Find where the given text appears and provide that cell's center as (x, y) coordinate. 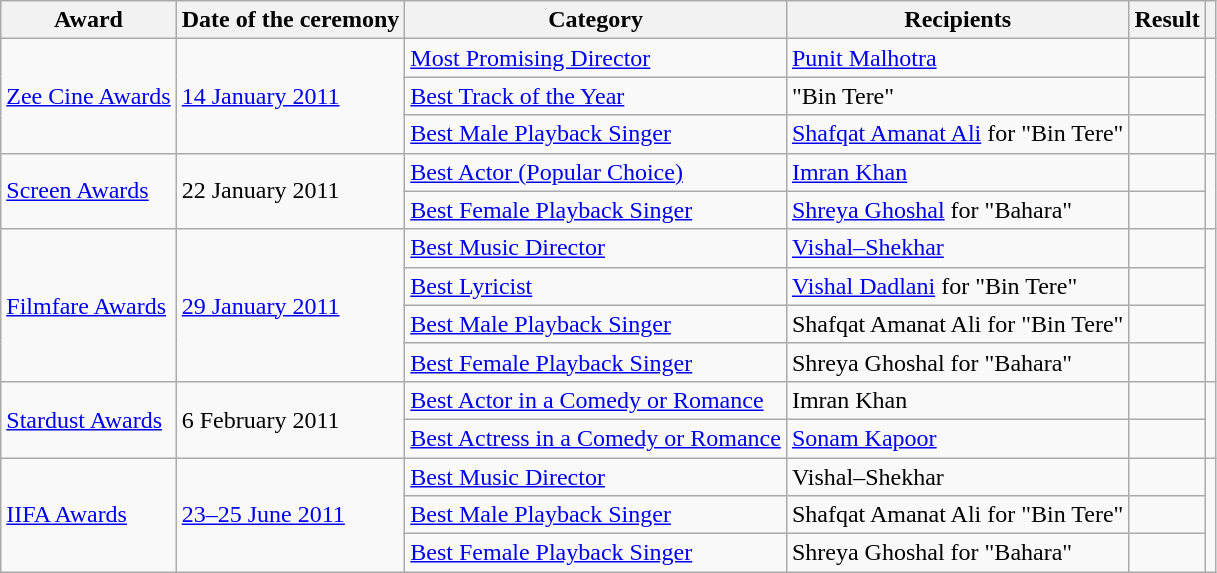
Category (596, 20)
29 January 2011 (290, 305)
Screen Awards (88, 191)
Zee Cine Awards (88, 96)
"Bin Tere" (957, 96)
Result (1167, 20)
Best Lyricist (596, 286)
14 January 2011 (290, 96)
IIFA Awards (88, 515)
Best Actor in a Comedy or Romance (596, 400)
Best Actress in a Comedy or Romance (596, 438)
Best Actor (Popular Choice) (596, 172)
Most Promising Director (596, 58)
Date of the ceremony (290, 20)
22 January 2011 (290, 191)
Punit Malhotra (957, 58)
Sonam Kapoor (957, 438)
Filmfare Awards (88, 305)
Vishal Dadlani for "Bin Tere" (957, 286)
6 February 2011 (290, 419)
Recipients (957, 20)
Award (88, 20)
Best Track of the Year (596, 96)
23–25 June 2011 (290, 515)
Stardust Awards (88, 419)
